Provide the (X, Y) coordinate of the cell's center where the given text is located.  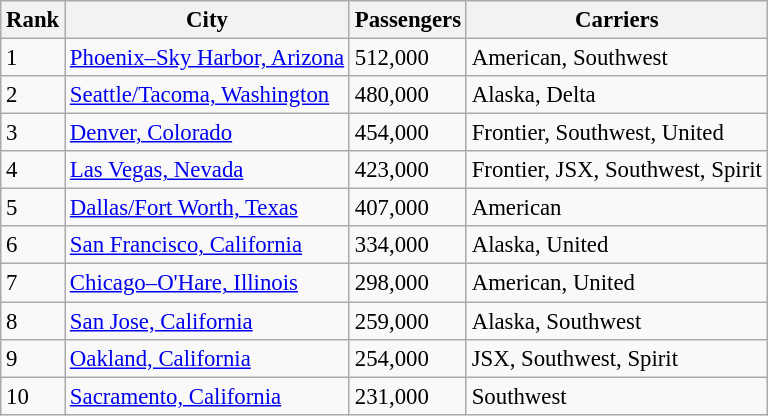
8 (33, 321)
American, United (616, 283)
Passengers (408, 20)
San Francisco, California (208, 245)
512,000 (408, 58)
Alaska, United (616, 245)
JSX, Southwest, Spirit (616, 358)
298,000 (408, 283)
Southwest (616, 396)
7 (33, 283)
3 (33, 133)
254,000 (408, 358)
Las Vegas, Nevada (208, 170)
454,000 (408, 133)
10 (33, 396)
Oakland, California (208, 358)
1 (33, 58)
231,000 (408, 396)
9 (33, 358)
2 (33, 95)
City (208, 20)
4 (33, 170)
Seattle/Tacoma, Washington (208, 95)
Denver, Colorado (208, 133)
Chicago–O'Hare, Illinois (208, 283)
Frontier, Southwest, United (616, 133)
Sacramento, California (208, 396)
Phoenix–Sky Harbor, Arizona (208, 58)
American, Southwest (616, 58)
480,000 (408, 95)
259,000 (408, 321)
Frontier, JSX, Southwest, Spirit (616, 170)
407,000 (408, 208)
334,000 (408, 245)
American (616, 208)
Rank (33, 20)
Carriers (616, 20)
San Jose, California (208, 321)
Alaska, Delta (616, 95)
423,000 (408, 170)
Alaska, Southwest (616, 321)
6 (33, 245)
5 (33, 208)
Dallas/Fort Worth, Texas (208, 208)
